Output the [x, y] coordinate of the center of the cell containing the given text.  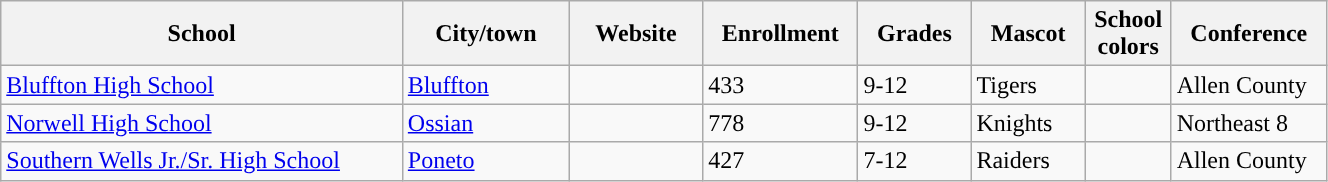
Southern Wells Jr./Sr. High School [202, 161]
433 [780, 85]
Conference [1248, 34]
School colors [1128, 34]
Knights [1028, 123]
School [202, 34]
Bluffton High School [202, 85]
778 [780, 123]
Ossian [486, 123]
Mascot [1028, 34]
427 [780, 161]
Website [636, 34]
Raiders [1028, 161]
Enrollment [780, 34]
7-12 [914, 161]
Poneto [486, 161]
Norwell High School [202, 123]
City/town [486, 34]
Northeast 8 [1248, 123]
Tigers [1028, 85]
Grades [914, 34]
Bluffton [486, 85]
